For the text-containing cell, return its midpoint in (x, y) coordinate format. 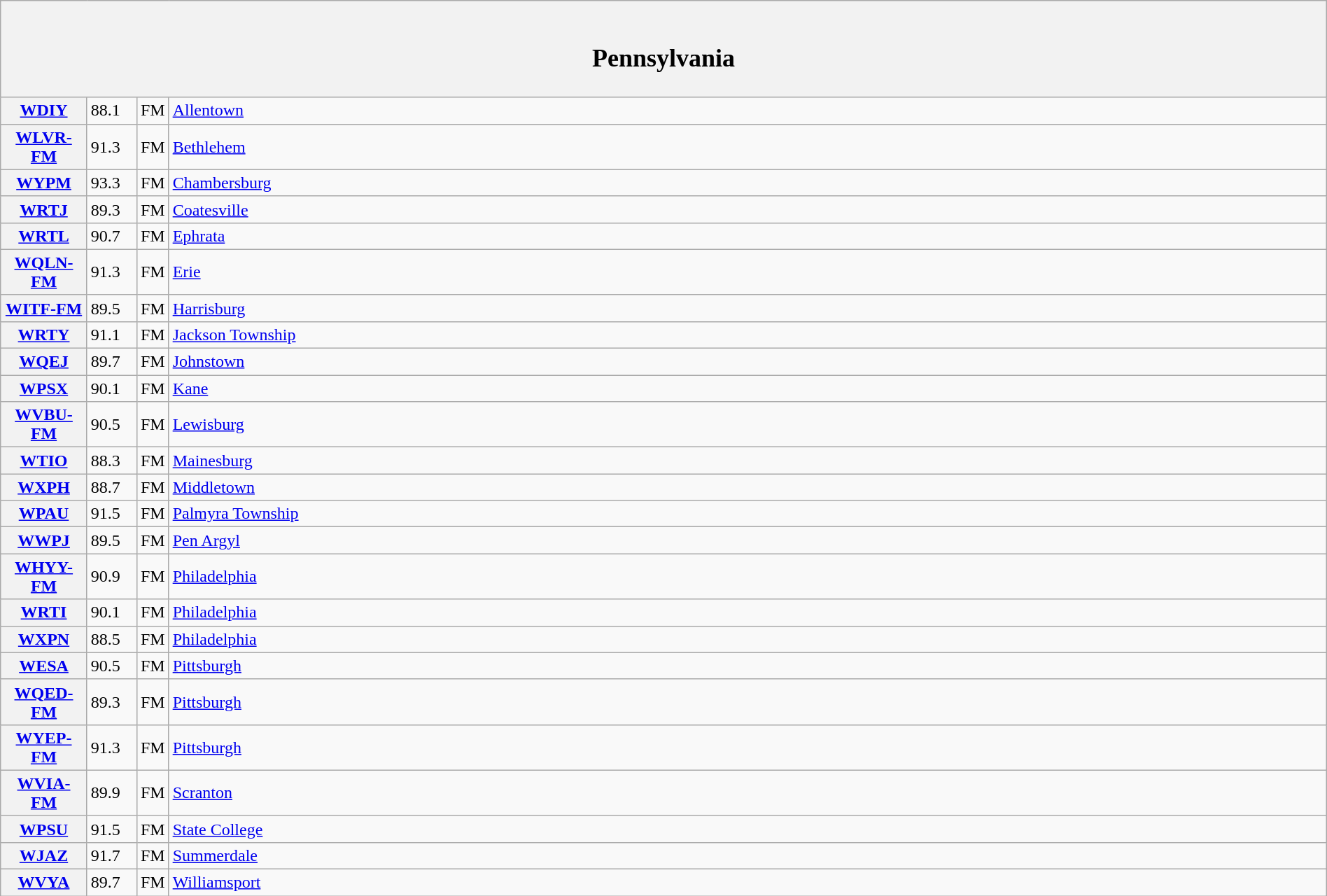
88.3 (112, 461)
WQED-FM (44, 701)
WTIO (44, 461)
WESA (44, 666)
WQLN-FM (44, 272)
91.1 (112, 335)
WRTL (44, 236)
91.7 (112, 855)
Johnstown (747, 362)
Scranton (747, 792)
Williamsport (747, 883)
Pennsylvania (663, 49)
WYPM (44, 183)
WRTI (44, 612)
WVBU-FM (44, 424)
Pen Argyl (747, 540)
WPAU (44, 514)
93.3 (112, 183)
Summerdale (747, 855)
Coatesville (747, 209)
WDIY (44, 111)
88.1 (112, 111)
88.7 (112, 487)
WWPJ (44, 540)
Ephrata (747, 236)
88.5 (112, 639)
Lewisburg (747, 424)
WVIA-FM (44, 792)
90.7 (112, 236)
State College (747, 829)
WRTJ (44, 209)
WVYA (44, 883)
Kane (747, 388)
Allentown (747, 111)
Chambersburg (747, 183)
Jackson Township (747, 335)
Harrisburg (747, 308)
Bethlehem (747, 147)
WJAZ (44, 855)
WLVR-FM (44, 147)
WHYY-FM (44, 577)
Mainesburg (747, 461)
90.9 (112, 577)
WRTY (44, 335)
WQEJ (44, 362)
Erie (747, 272)
WITF-FM (44, 308)
Middletown (747, 487)
89.9 (112, 792)
Palmyra Township (747, 514)
WPSU (44, 829)
WXPH (44, 487)
WPSX (44, 388)
WYEP-FM (44, 748)
WXPN (44, 639)
